Return (x, y) of the center of cell containing provided text 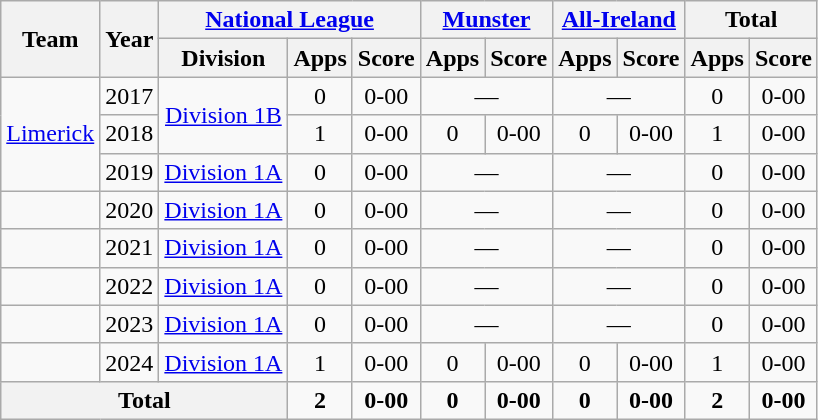
2018 (130, 134)
Division (224, 58)
2024 (130, 362)
2017 (130, 96)
2020 (130, 210)
2022 (130, 286)
2023 (130, 324)
All-Ireland (619, 20)
Year (130, 39)
Limerick (50, 134)
2021 (130, 248)
Division 1B (224, 115)
National League (290, 20)
Team (50, 39)
Munster (486, 20)
2019 (130, 172)
